Return [X, Y] of the center of cell containing provided text 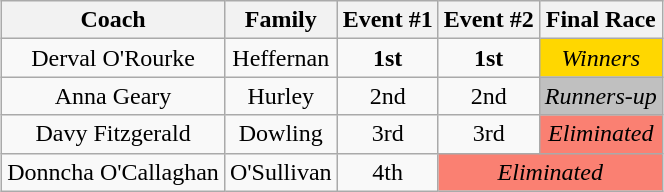
Coach [114, 20]
Heffernan [280, 58]
Family [280, 20]
Donncha O'Callaghan [114, 172]
Hurley [280, 96]
Davy Fitzgerald [114, 134]
Runners-up [600, 96]
Anna Geary [114, 96]
Winners [600, 58]
Event #1 [388, 20]
Dowling [280, 134]
4th [388, 172]
Event #2 [488, 20]
O'Sullivan [280, 172]
Final Race [600, 20]
Derval O'Rourke [114, 58]
